Return [x, y] of the center of cell containing provided text 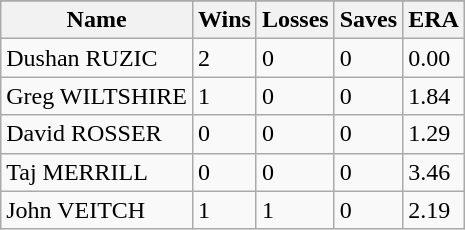
2 [224, 58]
Taj MERRILL [97, 172]
David ROSSER [97, 134]
0.00 [434, 58]
2.19 [434, 210]
Saves [368, 20]
Losses [295, 20]
Dushan RUZIC [97, 58]
1.29 [434, 134]
Name [97, 20]
Wins [224, 20]
John VEITCH [97, 210]
ERA [434, 20]
1.84 [434, 96]
Greg WILTSHIRE [97, 96]
3.46 [434, 172]
